Determine the [x, y] coordinate at the center of the cell enclosing the given text.  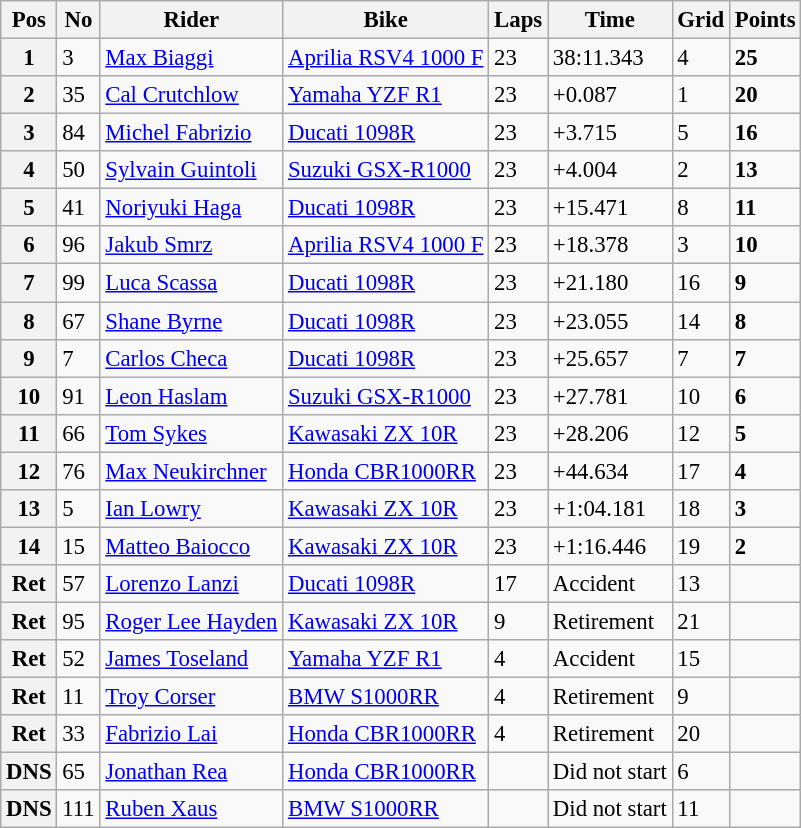
67 [78, 321]
52 [78, 659]
25 [764, 58]
Lorenzo Lanzi [192, 584]
Pos [29, 20]
91 [78, 396]
+15.471 [610, 208]
65 [78, 772]
+21.180 [610, 283]
21 [700, 621]
+1:04.181 [610, 509]
+28.206 [610, 433]
Time [610, 20]
+25.657 [610, 358]
Carlos Checa [192, 358]
Luca Scassa [192, 283]
38:11.343 [610, 58]
No [78, 20]
19 [700, 546]
+44.634 [610, 471]
41 [78, 208]
57 [78, 584]
35 [78, 95]
84 [78, 133]
Noriyuki Haga [192, 208]
Jonathan Rea [192, 772]
18 [700, 509]
50 [78, 170]
33 [78, 734]
Points [764, 20]
+23.055 [610, 321]
+27.781 [610, 396]
Bike [386, 20]
Max Biaggi [192, 58]
Max Neukirchner [192, 471]
Laps [518, 20]
James Toseland [192, 659]
111 [78, 809]
Sylvain Guintoli [192, 170]
Grid [700, 20]
76 [78, 471]
99 [78, 283]
Ian Lowry [192, 509]
+18.378 [610, 245]
+0.087 [610, 95]
Ruben Xaus [192, 809]
Tom Sykes [192, 433]
Jakub Smrz [192, 245]
Matteo Baiocco [192, 546]
Fabrizio Lai [192, 734]
Troy Corser [192, 697]
Shane Byrne [192, 321]
66 [78, 433]
+3.715 [610, 133]
+1:16.446 [610, 546]
96 [78, 245]
Michel Fabrizio [192, 133]
Leon Haslam [192, 396]
Roger Lee Hayden [192, 621]
Rider [192, 20]
95 [78, 621]
+4.004 [610, 170]
Cal Crutchlow [192, 95]
